Find where the given text appears and provide that cell's center as (X, Y) coordinate. 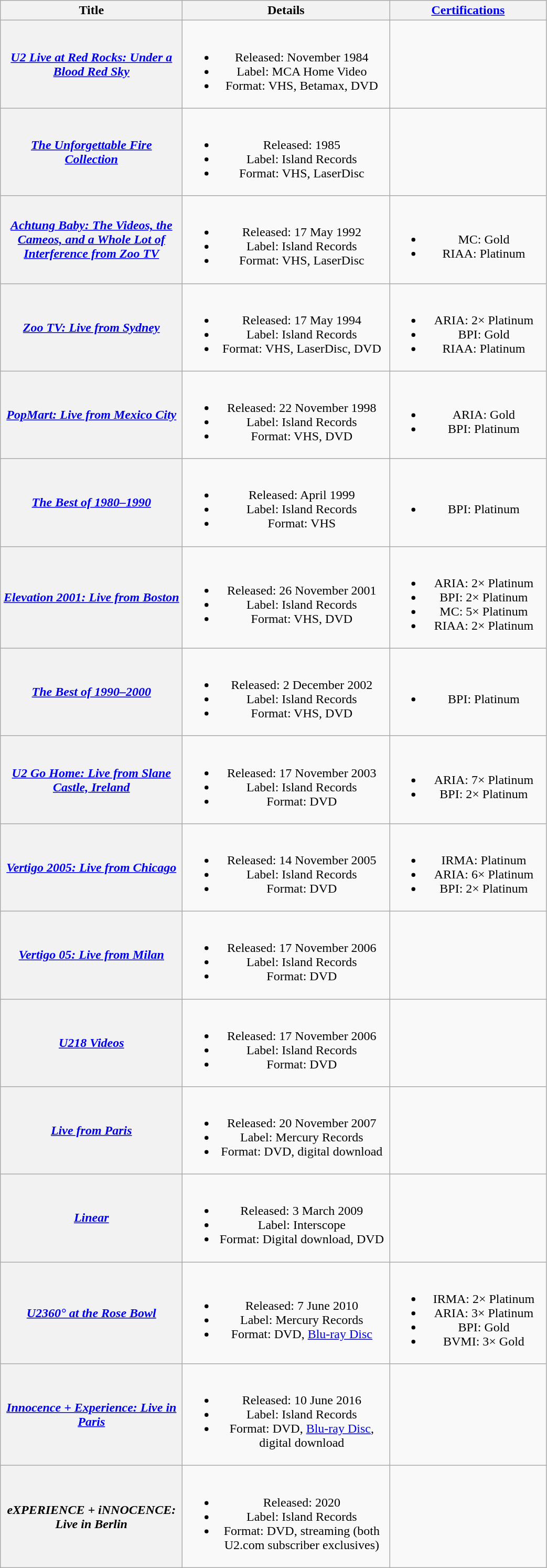
Vertigo 05: Live from Milan (91, 955)
Zoo TV: Live from Sydney (91, 327)
Released: 17 May 1992Label: Island RecordsFormat: VHS, LaserDisc (286, 239)
ARIA: 2× PlatinumBPI: 2× PlatinumMC: 5× PlatinumRIAA: 2× Platinum (468, 597)
ARIA: 7× PlatinumBPI: 2× Platinum (468, 780)
Released: 2020Label: Island RecordsFormat: DVD, streaming (both U2.com subscriber exclusives) (286, 1517)
The Best of 1980–1990 (91, 503)
Details (286, 10)
ARIA: 2× PlatinumBPI: GoldRIAA: Platinum (468, 327)
Released: 17 May 1994Label: Island RecordsFormat: VHS, LaserDisc, DVD (286, 327)
Released: November 1984Label: MCA Home VideoFormat: VHS, Betamax, DVD (286, 64)
Vertigo 2005: Live from Chicago (91, 867)
MC: GoldRIAA: Platinum (468, 239)
PopMart: Live from Mexico City (91, 415)
Released: 17 November 2003Label: Island RecordsFormat: DVD (286, 780)
Live from Paris (91, 1130)
Certifications (468, 10)
Released: 3 March 2009Label: InterscopeFormat: Digital download, DVD (286, 1219)
U2 Go Home: Live from Slane Castle, Ireland (91, 780)
ARIA: GoldBPI: Platinum (468, 415)
IRMA: PlatinumARIA: 6× PlatinumBPI: 2× Platinum (468, 867)
Elevation 2001: Live from Boston (91, 597)
The Unforgettable Fire Collection (91, 152)
Innocence + Experience: Live in Paris (91, 1415)
Released: 7 June 2010Label: Mercury RecordsFormat: DVD, Blu-ray Disc (286, 1313)
Achtung Baby: The Videos, the Cameos, and a Whole Lot of Interference from Zoo TV (91, 239)
Released: 2 December 2002Label: Island RecordsFormat: VHS, DVD (286, 692)
Released: 14 November 2005Label: Island RecordsFormat: DVD (286, 867)
U2360° at the Rose Bowl (91, 1313)
U2 Live at Red Rocks: Under a Blood Red Sky (91, 64)
Released: April 1999Label: Island RecordsFormat: VHS (286, 503)
Released: 20 November 2007Label: Mercury RecordsFormat: DVD, digital download (286, 1130)
U218 Videos (91, 1043)
eXPERIENCE + iNNOCENCE: Live in Berlin (91, 1517)
IRMA: 2× PlatinumARIA: 3× PlatinumBPI: GoldBVMI: 3× Gold (468, 1313)
Released: 22 November 1998Label: Island RecordsFormat: VHS, DVD (286, 415)
Released: 1985Label: Island RecordsFormat: VHS, LaserDisc (286, 152)
Title (91, 10)
Linear (91, 1219)
Released: 10 June 2016Label: Island RecordsFormat: DVD, Blu-ray Disc, digital download (286, 1415)
Released: 26 November 2001Label: Island RecordsFormat: VHS, DVD (286, 597)
The Best of 1990–2000 (91, 692)
